Output the (X, Y) coordinate of the center of the cell containing the given text.  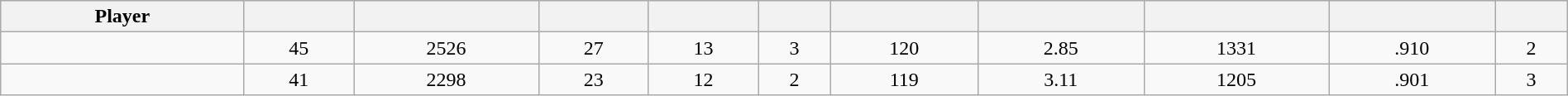
27 (594, 48)
2526 (447, 48)
119 (904, 79)
2.85 (1060, 48)
Player (122, 17)
.901 (1413, 79)
1331 (1236, 48)
23 (594, 79)
41 (299, 79)
13 (703, 48)
120 (904, 48)
12 (703, 79)
.910 (1413, 48)
2298 (447, 79)
1205 (1236, 79)
45 (299, 48)
3.11 (1060, 79)
